Return the [X, Y] coordinate for the center point of the cell that contains the specified text.  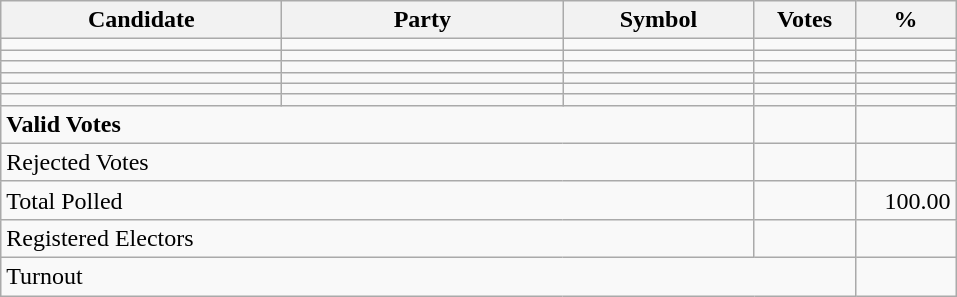
% [906, 20]
Party [422, 20]
Valid Votes [378, 124]
Candidate [142, 20]
Votes [804, 20]
Turnout [428, 276]
Rejected Votes [378, 162]
Registered Electors [378, 238]
Symbol [658, 20]
Total Polled [378, 200]
100.00 [906, 200]
